Search for the cell housing the specified text and yield its (X, Y) center coordinate. 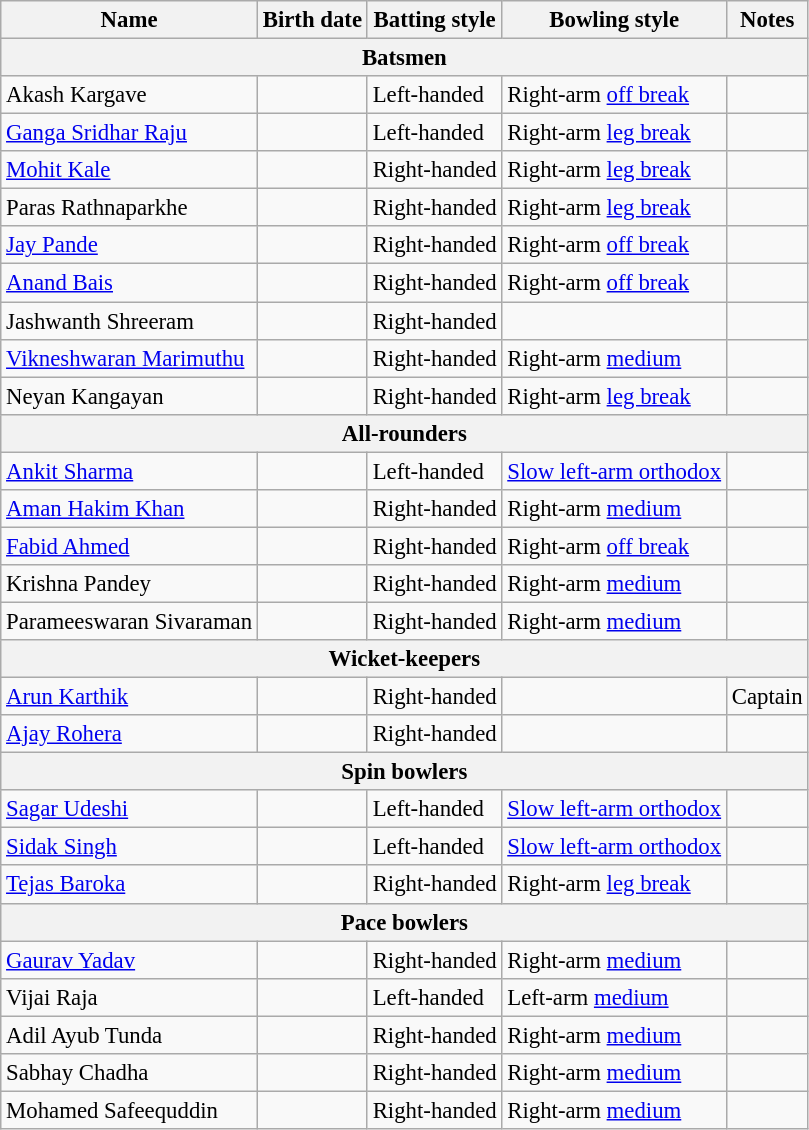
Anand Bais (130, 283)
Pace bowlers (404, 922)
Fabid Ahmed (130, 546)
Sidak Singh (130, 847)
Vikneshwaran Marimuthu (130, 358)
Ankit Sharma (130, 471)
Jashwanth Shreeram (130, 321)
Left-arm medium (614, 997)
Krishna Pandey (130, 584)
Aman Hakim Khan (130, 509)
Spin bowlers (404, 772)
Neyan Kangayan (130, 396)
Bowling style (614, 20)
Sagar Udeshi (130, 809)
Adil Ayub Tunda (130, 1035)
Jay Pande (130, 245)
Wicket-keepers (404, 659)
Captain (766, 697)
Tejas Baroka (130, 885)
Ajay Rohera (130, 734)
Batting style (434, 20)
Mohit Kale (130, 170)
Arun Karthik (130, 697)
Name (130, 20)
Notes (766, 20)
Gaurav Yadav (130, 960)
Ganga Sridhar Raju (130, 133)
Sabhay Chadha (130, 1073)
Parameeswaran Sivaraman (130, 621)
Birth date (312, 20)
Batsmen (404, 58)
Akash Kargave (130, 95)
All-rounders (404, 433)
Paras Rathnaparkhe (130, 208)
Mohamed Safeequddin (130, 1110)
Vijai Raja (130, 997)
